Provide the (X, Y) coordinate of the cell's center where the given text is located.  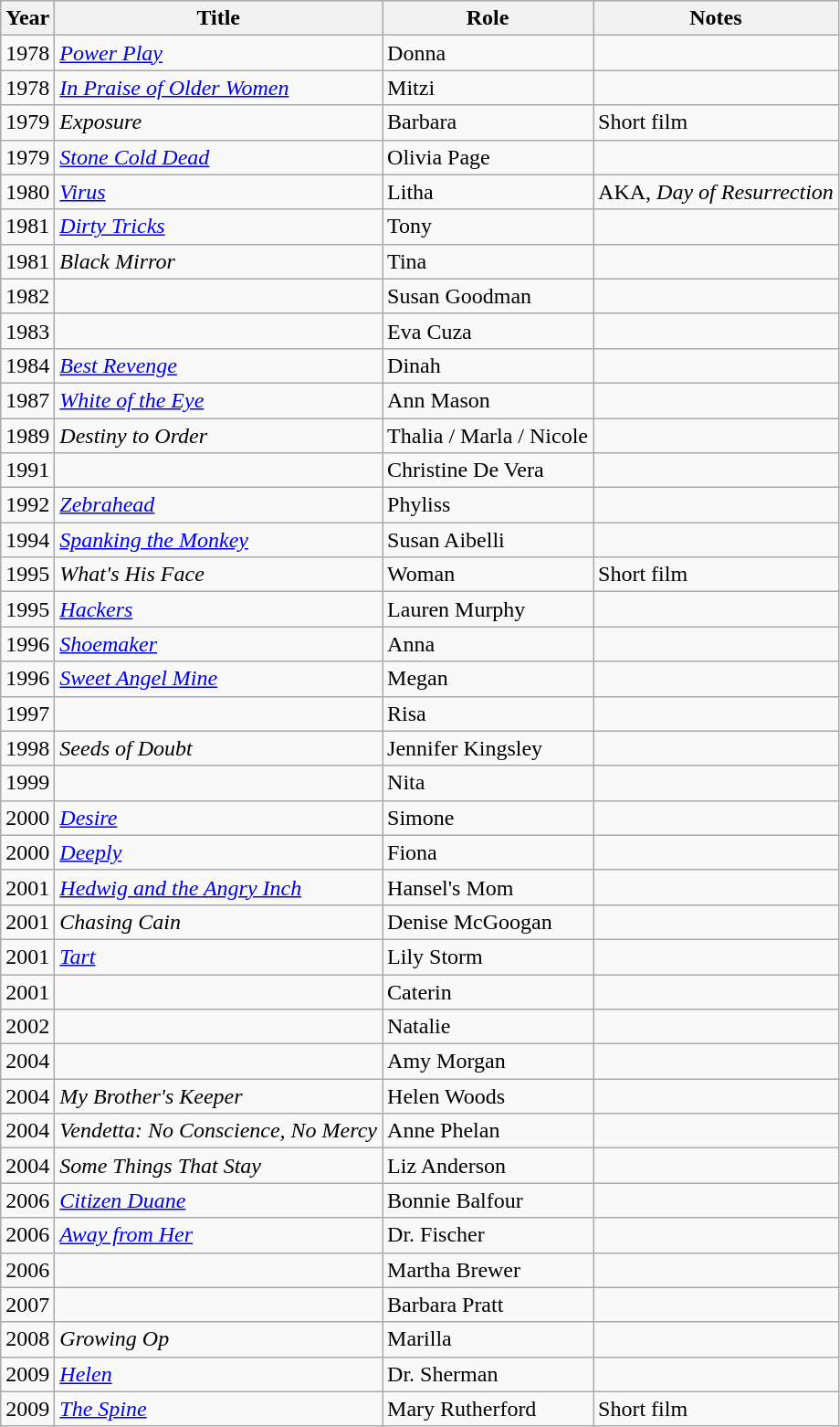
2002 (27, 1027)
Jennifer Kingsley (488, 748)
Exposure (219, 122)
Susan Aibelli (488, 540)
Nita (488, 783)
Barbara Pratt (488, 1305)
1994 (27, 540)
Year (27, 18)
Growing Op (219, 1339)
2007 (27, 1305)
Tony (488, 227)
Lauren Murphy (488, 609)
My Brother's Keeper (219, 1096)
Olivia Page (488, 157)
Some Things That Stay (219, 1166)
Citizen Duane (219, 1200)
Thalia / Marla / Nicole (488, 436)
Denise McGoogan (488, 922)
Ann Mason (488, 400)
Virus (219, 192)
Dr. Sherman (488, 1374)
Anna (488, 644)
Vendetta: No Conscience, No Mercy (219, 1131)
Hackers (219, 609)
Desire (219, 818)
Woman (488, 575)
Power Play (219, 53)
Phyliss (488, 505)
White of the Eye (219, 400)
Simone (488, 818)
Natalie (488, 1027)
Lily Storm (488, 957)
Megan (488, 679)
Anne Phelan (488, 1131)
1982 (27, 296)
Helen Woods (488, 1096)
Shoemaker (219, 644)
Dinah (488, 365)
1983 (27, 331)
Caterin (488, 991)
Seeds of Doubt (219, 748)
Eva Cuza (488, 331)
Christine De Vera (488, 470)
Spanking the Monkey (219, 540)
1991 (27, 470)
Fiona (488, 852)
Dr. Fischer (488, 1235)
In Praise of Older Women (219, 88)
1998 (27, 748)
1989 (27, 436)
1999 (27, 783)
Liz Anderson (488, 1166)
Hansel's Mom (488, 887)
Title (219, 18)
2008 (27, 1339)
Donna (488, 53)
Zebrahead (219, 505)
Mitzi (488, 88)
Litha (488, 192)
1984 (27, 365)
1992 (27, 505)
Tart (219, 957)
Role (488, 18)
Best Revenge (219, 365)
Amy Morgan (488, 1062)
1980 (27, 192)
Marilla (488, 1339)
Destiny to Order (219, 436)
Notes (716, 18)
The Spine (219, 1409)
1997 (27, 713)
Barbara (488, 122)
Sweet Angel Mine (219, 679)
AKA, Day of Resurrection (716, 192)
Away from Her (219, 1235)
Hedwig and the Angry Inch (219, 887)
What's His Face (219, 575)
Black Mirror (219, 261)
Helen (219, 1374)
Risa (488, 713)
Chasing Cain (219, 922)
Deeply (219, 852)
Tina (488, 261)
Mary Rutherford (488, 1409)
Bonnie Balfour (488, 1200)
Dirty Tricks (219, 227)
Susan Goodman (488, 296)
1987 (27, 400)
Stone Cold Dead (219, 157)
Martha Brewer (488, 1270)
